Detect which cell encompasses the target text, then output its (x, y) center coordinate. 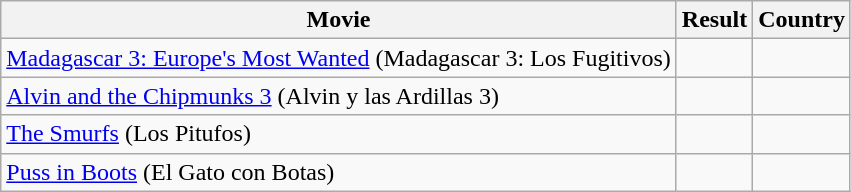
Result (714, 20)
Movie (339, 20)
Country (802, 20)
Alvin and the Chipmunks 3 (Alvin y las Ardillas 3) (339, 96)
Puss in Boots (El Gato con Botas) (339, 172)
The Smurfs (Los Pitufos) (339, 134)
Madagascar 3: Europe's Most Wanted (Madagascar 3: Los Fugitivos) (339, 58)
